From the cell containing the given text, extract its center point as (x, y) coordinate. 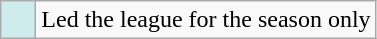
Led the league for the season only (206, 20)
